Identify which cell holds the provided text, then report its (x, y) central coordinate. 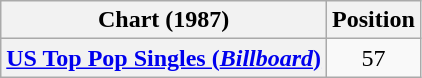
Position (374, 20)
57 (374, 58)
US Top Pop Singles (Billboard) (164, 58)
Chart (1987) (164, 20)
